Search for the cell housing the specified text and yield its (x, y) center coordinate. 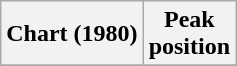
Peak position (189, 34)
Chart (1980) (72, 34)
